Return (X, Y) of the center of cell containing provided text 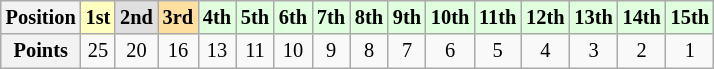
14th (642, 17)
13 (217, 51)
1 (690, 51)
3rd (178, 17)
10 (293, 51)
16 (178, 51)
9 (331, 51)
1st (98, 17)
6th (293, 17)
13th (593, 17)
10th (450, 17)
4 (545, 51)
6 (450, 51)
9th (407, 17)
11th (498, 17)
11 (255, 51)
Position (41, 17)
20 (136, 51)
2nd (136, 17)
4th (217, 17)
12th (545, 17)
5 (498, 51)
25 (98, 51)
8 (369, 51)
7th (331, 17)
7 (407, 51)
5th (255, 17)
2 (642, 51)
15th (690, 17)
Points (41, 51)
3 (593, 51)
8th (369, 17)
